Pinpoint the cell where the given text exists, returning its (x, y) midpoint coordinate. 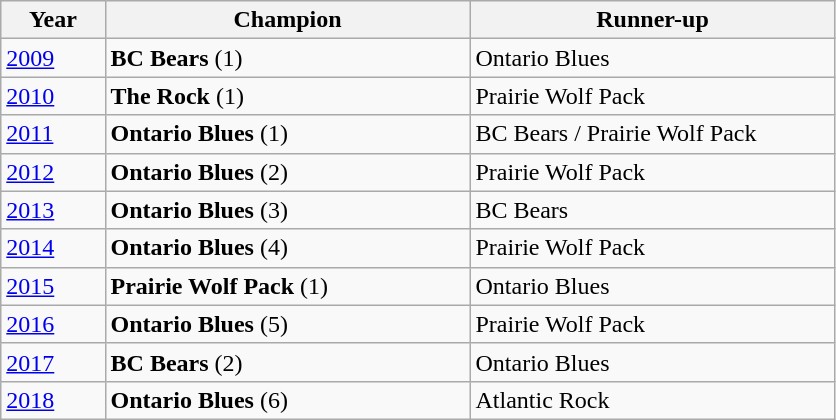
2012 (53, 172)
Runner-up (652, 20)
Ontario Blues (3) (288, 210)
Ontario Blues (4) (288, 248)
Champion (288, 20)
2016 (53, 324)
BC Bears (2) (288, 362)
BC Bears (652, 210)
2017 (53, 362)
2010 (53, 96)
Year (53, 20)
Ontario Blues (2) (288, 172)
Atlantic Rock (652, 400)
2015 (53, 286)
2014 (53, 248)
The Rock (1) (288, 96)
2009 (53, 58)
Prairie Wolf Pack (1) (288, 286)
BC Bears / Prairie Wolf Pack (652, 134)
2018 (53, 400)
Ontario Blues (1) (288, 134)
2013 (53, 210)
2011 (53, 134)
Ontario Blues (5) (288, 324)
BC Bears (1) (288, 58)
Ontario Blues (6) (288, 400)
